Provide the (x, y) coordinate of the cell's center where the given text is located.  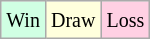
Loss (126, 20)
Win (24, 20)
Draw (72, 20)
